Scan for the cell matching the given text and deliver its (x, y) coordinate at center. 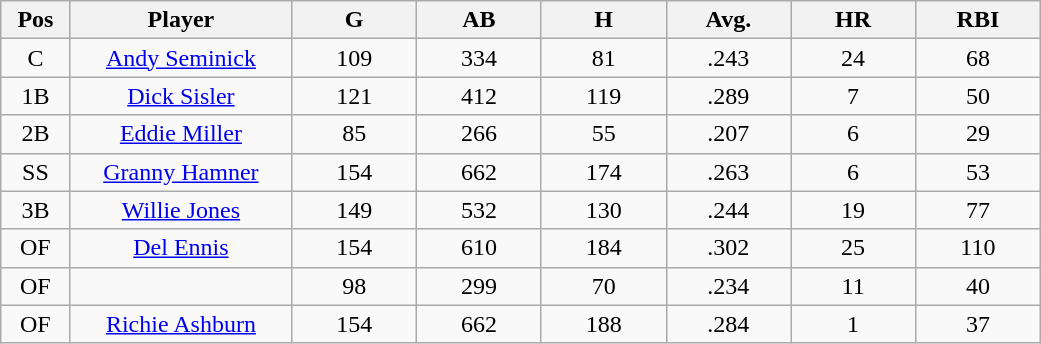
121 (354, 96)
Pos (36, 20)
109 (354, 58)
110 (978, 248)
98 (354, 286)
25 (854, 248)
188 (604, 324)
H (604, 20)
Eddie Miller (181, 134)
37 (978, 324)
119 (604, 96)
81 (604, 58)
Richie Ashburn (181, 324)
3B (36, 210)
1B (36, 96)
19 (854, 210)
1 (854, 324)
85 (354, 134)
130 (604, 210)
Player (181, 20)
G (354, 20)
11 (854, 286)
68 (978, 58)
149 (354, 210)
299 (480, 286)
.207 (728, 134)
55 (604, 134)
40 (978, 286)
C (36, 58)
266 (480, 134)
.234 (728, 286)
.243 (728, 58)
RBI (978, 20)
Dick Sisler (181, 96)
610 (480, 248)
.244 (728, 210)
53 (978, 172)
Avg. (728, 20)
174 (604, 172)
412 (480, 96)
.289 (728, 96)
.263 (728, 172)
7 (854, 96)
Granny Hamner (181, 172)
2B (36, 134)
SS (36, 172)
184 (604, 248)
.284 (728, 324)
29 (978, 134)
AB (480, 20)
70 (604, 286)
50 (978, 96)
532 (480, 210)
Del Ennis (181, 248)
24 (854, 58)
Andy Seminick (181, 58)
.302 (728, 248)
Willie Jones (181, 210)
77 (978, 210)
334 (480, 58)
HR (854, 20)
